Detect which cell encompasses the target text, then output its [X, Y] center coordinate. 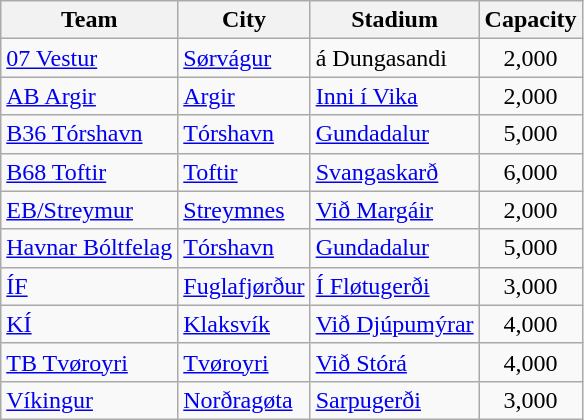
Við Stórá [394, 362]
Capacity [530, 20]
TB Tvøroyri [90, 362]
Streymnes [244, 210]
AB Argir [90, 96]
Við Margáir [394, 210]
Havnar Bóltfelag [90, 248]
Sørvágur [244, 58]
B36 Tórshavn [90, 134]
B68 Toftir [90, 172]
6,000 [530, 172]
Í Fløtugerði [394, 286]
Klaksvík [244, 324]
City [244, 20]
á Dungasandi [394, 58]
Svangaskarð [394, 172]
Víkingur [90, 400]
Toftir [244, 172]
Sarpugerði [394, 400]
Stadium [394, 20]
Við Djúpumýrar [394, 324]
KÍ [90, 324]
Argir [244, 96]
ÍF [90, 286]
Norðragøta [244, 400]
EB/Streymur [90, 210]
Tvøroyri [244, 362]
Inni í Vika [394, 96]
Fuglafjørður [244, 286]
Team [90, 20]
07 Vestur [90, 58]
